Output the [X, Y] coordinate of the center of the cell containing the given text.  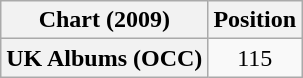
UK Albums (OCC) [104, 58]
Position [255, 20]
115 [255, 58]
Chart (2009) [104, 20]
